Extract the (X, Y) coordinate from the center of the cell holding the provided text.  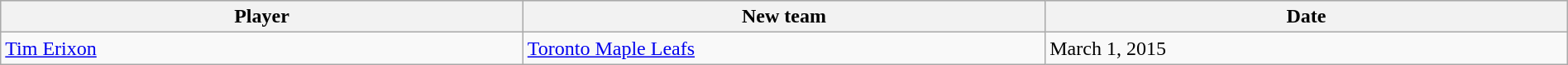
New team (784, 17)
Toronto Maple Leafs (784, 48)
Tim Erixon (262, 48)
Player (262, 17)
March 1, 2015 (1307, 48)
Date (1307, 17)
